Return [x, y] of the center of cell containing provided text 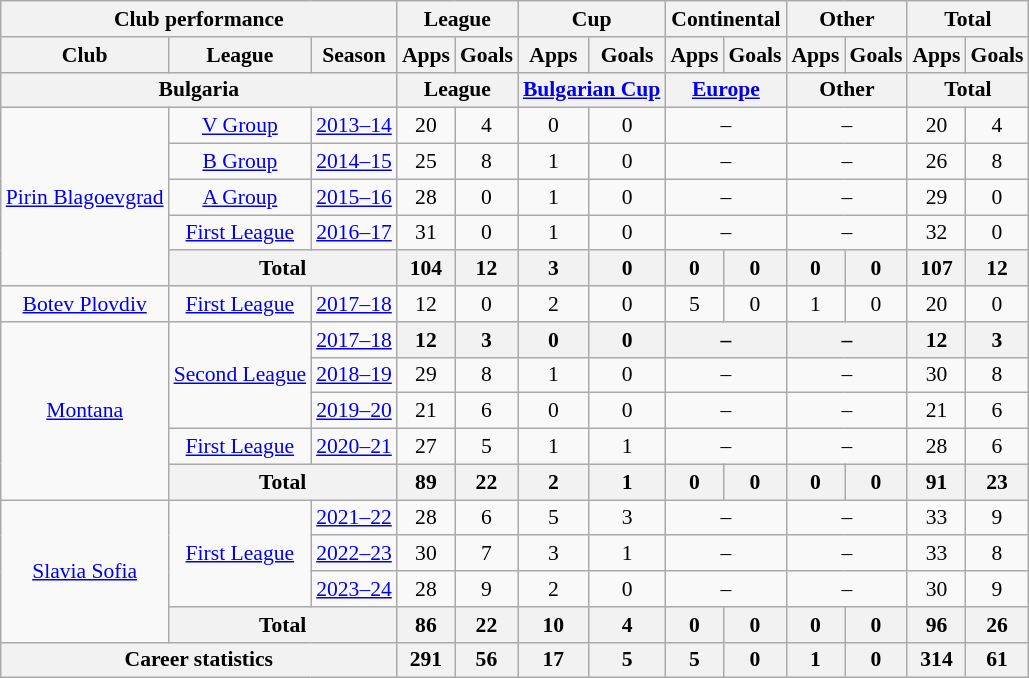
2014–15 [354, 162]
56 [486, 660]
2018–19 [354, 375]
25 [426, 162]
107 [936, 269]
2016–17 [354, 233]
V Group [240, 126]
89 [426, 482]
86 [426, 625]
Bulgaria [199, 90]
2019–20 [354, 411]
10 [554, 625]
Pirin Blagoevgrad [85, 197]
Europe [726, 90]
291 [426, 660]
B Group [240, 162]
Club [85, 55]
2013–14 [354, 126]
314 [936, 660]
Career statistics [199, 660]
Cup [592, 19]
2021–22 [354, 518]
91 [936, 482]
Season [354, 55]
Continental [726, 19]
2022–23 [354, 554]
Bulgarian Cup [592, 90]
31 [426, 233]
17 [554, 660]
61 [998, 660]
Botev Plovdiv [85, 304]
7 [486, 554]
Montana [85, 411]
Slavia Sofia [85, 571]
A Group [240, 197]
23 [998, 482]
2015–16 [354, 197]
32 [936, 233]
Second League [240, 376]
2023–24 [354, 589]
27 [426, 447]
96 [936, 625]
2020–21 [354, 447]
Club performance [199, 19]
104 [426, 269]
